Search for the cell housing the specified text and yield its [X, Y] center coordinate. 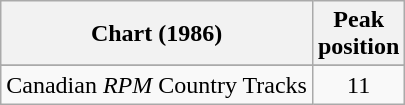
11 [358, 85]
Chart (1986) [157, 34]
Canadian RPM Country Tracks [157, 85]
Peakposition [358, 34]
